Determine the [x, y] coordinate at the center of the cell enclosing the given text.  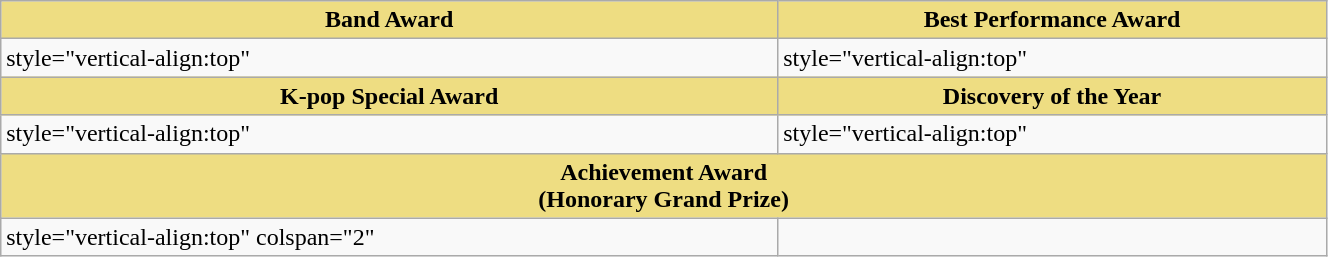
Discovery of the Year [1052, 96]
style="vertical-align:top" colspan="2" [390, 237]
Achievement Award(Honorary Grand Prize) [664, 186]
K-pop Special Award [390, 96]
Band Award [390, 20]
Best Performance Award [1052, 20]
